From the cell containing the given text, extract its center point as (X, Y) coordinate. 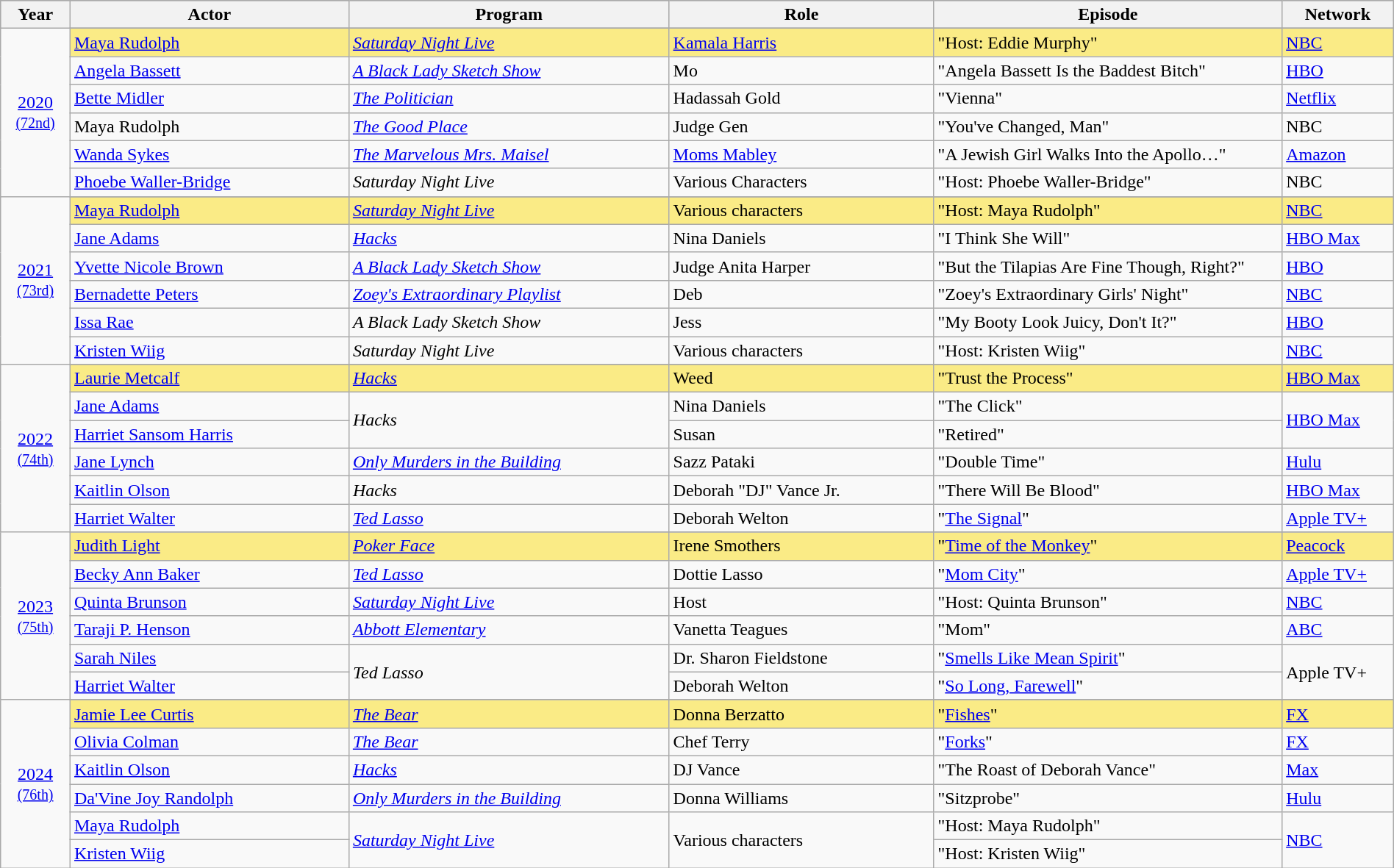
Poker Face (509, 546)
"My Booty Look Juicy, Don't It?" (1108, 322)
Judith Light (209, 546)
Peacock (1338, 546)
Becky Ann Baker (209, 574)
Kamala Harris (801, 43)
Jane Lynch (209, 462)
Max (1338, 770)
"Forks" (1108, 742)
Dottie Lasso (801, 574)
Angela Bassett (209, 71)
"You've Changed, Man" (1108, 126)
2020(72nd) (35, 112)
"Smells Like Mean Spirit" (1108, 658)
Moms Mabley (801, 154)
"A Jewish Girl Walks Into the Apollo…" (1108, 154)
Wanda Sykes (209, 154)
Bette Midler (209, 98)
Episode (1108, 15)
"The Signal" (1108, 518)
Netflix (1338, 98)
Hadassah Gold (801, 98)
Susan (801, 434)
Deborah "DJ" Vance Jr. (801, 490)
Laurie Metcalf (209, 379)
Actor (209, 15)
Mo (801, 71)
Dr. Sharon Fieldstone (801, 658)
"Retired" (1108, 434)
Donna Berzatto (801, 714)
Network (1338, 15)
2023(75th) (35, 616)
Zoey's Extraordinary Playlist (509, 294)
2021(73rd) (35, 280)
"Host: Eddie Murphy" (1108, 43)
Da'Vine Joy Randolph (209, 797)
"Trust the Process" (1108, 379)
Judge Gen (801, 126)
The Good Place (509, 126)
Irene Smothers (801, 546)
"Mom" (1108, 630)
Quinta Brunson (209, 602)
"There Will Be Blood" (1108, 490)
"The Click" (1108, 406)
Amazon (1338, 154)
Taraji P. Henson (209, 630)
"Mom City" (1108, 574)
2024(76th) (35, 783)
"But the Tilapias Are Fine Though, Right?" (1108, 266)
"So Long, Farewell" (1108, 686)
Sarah Niles (209, 658)
"Fishes" (1108, 714)
Role (801, 15)
Jamie Lee Curtis (209, 714)
Bernadette Peters (209, 294)
Phoebe Waller-Bridge (209, 182)
Program (509, 15)
"I Think She Will" (1108, 238)
DJ Vance (801, 770)
Sazz Pataki (801, 462)
"Sitzprobe" (1108, 797)
Issa Rae (209, 322)
Vanetta Teagues (801, 630)
"Zoey's Extraordinary Girls' Night" (1108, 294)
Chef Terry (801, 742)
Yvette Nicole Brown (209, 266)
"The Roast of Deborah Vance" (1108, 770)
Abbott Elementary (509, 630)
Host (801, 602)
"Host: Phoebe Waller-Bridge" (1108, 182)
"Time of the Monkey" (1108, 546)
Various Characters (801, 182)
ABC (1338, 630)
"Angela Bassett Is the Baddest Bitch" (1108, 71)
Jess (801, 322)
Olivia Colman (209, 742)
Harriet Sansom Harris (209, 434)
Weed (801, 379)
Year (35, 15)
The Marvelous Mrs. Maisel (509, 154)
Donna Williams (801, 797)
"Double Time" (1108, 462)
Deb (801, 294)
Judge Anita Harper (801, 266)
The Politician (509, 98)
2022(74th) (35, 448)
"Vienna" (1108, 98)
"Host: Quinta Brunson" (1108, 602)
